Search for the cell housing the specified text and yield its [X, Y] center coordinate. 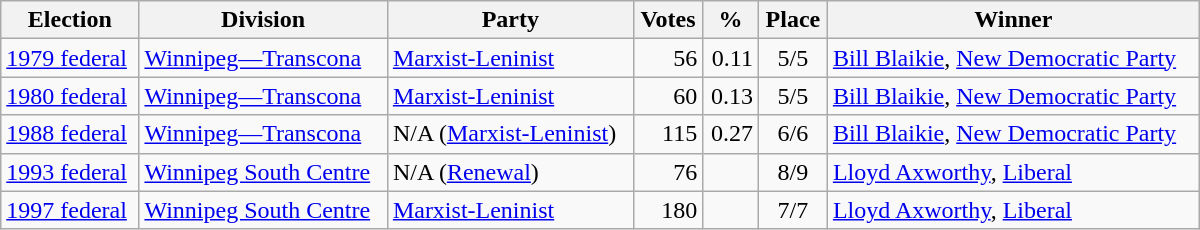
Party [510, 20]
60 [668, 96]
0.27 [731, 134]
1997 federal [70, 210]
Votes [668, 20]
Election [70, 20]
6/6 [792, 134]
1993 federal [70, 172]
1980 federal [70, 96]
1979 federal [70, 58]
1988 federal [70, 134]
56 [668, 58]
Division [263, 20]
8/9 [792, 172]
76 [668, 172]
Winner [1013, 20]
N/A (Marxist-Leninist) [510, 134]
0.13 [731, 96]
115 [668, 134]
N/A (Renewal) [510, 172]
0.11 [731, 58]
% [731, 20]
Place [792, 20]
180 [668, 210]
7/7 [792, 210]
